Detect which cell encompasses the target text, then output its (x, y) center coordinate. 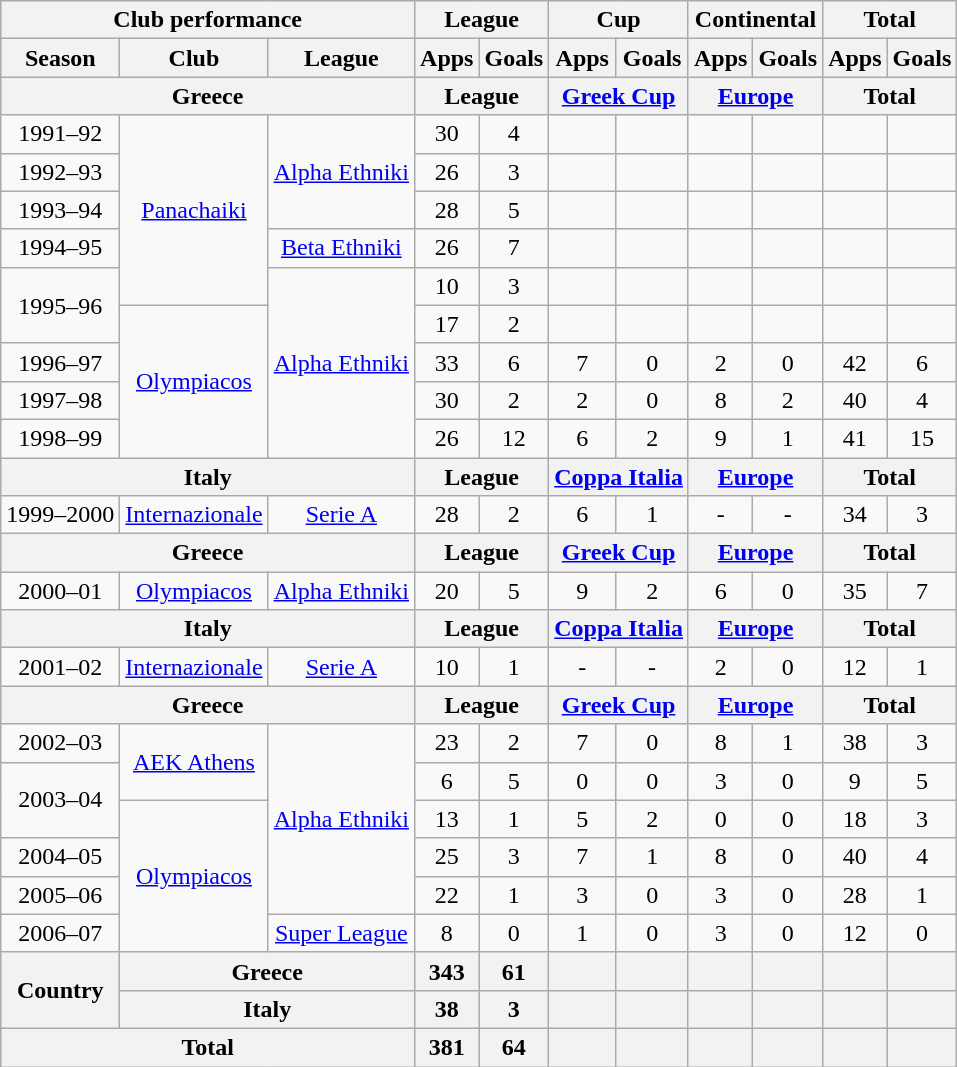
34 (855, 515)
1995–96 (60, 305)
2006–07 (60, 933)
1994–95 (60, 248)
64 (514, 1047)
1996–97 (60, 362)
2002–03 (60, 743)
AEK Athens (194, 762)
20 (447, 591)
13 (447, 819)
35 (855, 591)
18 (855, 819)
1993–94 (60, 210)
Club (194, 58)
22 (447, 895)
Beta Ethniki (341, 248)
25 (447, 857)
2005–06 (60, 895)
1992–93 (60, 172)
1997–98 (60, 400)
41 (855, 438)
1991–92 (60, 134)
33 (447, 362)
343 (447, 971)
2000–01 (60, 591)
1998–99 (60, 438)
1999–2000 (60, 515)
61 (514, 971)
15 (922, 438)
Season (60, 58)
42 (855, 362)
Super League (341, 933)
Cup (619, 20)
Country (60, 990)
2004–05 (60, 857)
2001–02 (60, 667)
Club performance (208, 20)
381 (447, 1047)
23 (447, 743)
Panachaiki (194, 210)
17 (447, 324)
2003–04 (60, 800)
Continental (755, 20)
